For the text-containing cell, return its midpoint in (x, y) coordinate format. 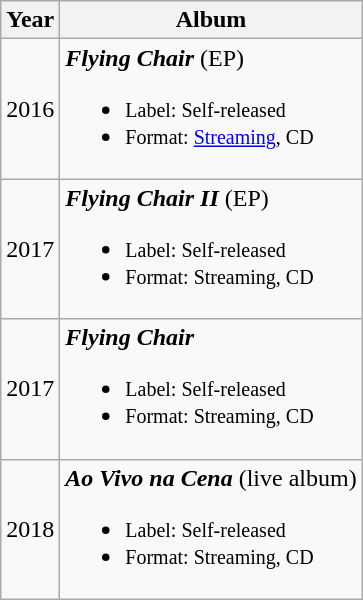
2018 (30, 529)
Flying ChairLabel: Self-releasedFormat: Streaming, CD (211, 389)
Ao Vivo na Cena (live album)Label: Self-releasedFormat: Streaming, CD (211, 529)
Flying Chair (EP)Label: Self-releasedFormat: Streaming, CD (211, 109)
2016 (30, 109)
Album (211, 20)
Year (30, 20)
Flying Chair II (EP)Label: Self-releasedFormat: Streaming, CD (211, 249)
